For the text-containing cell, return its midpoint in [x, y] coordinate format. 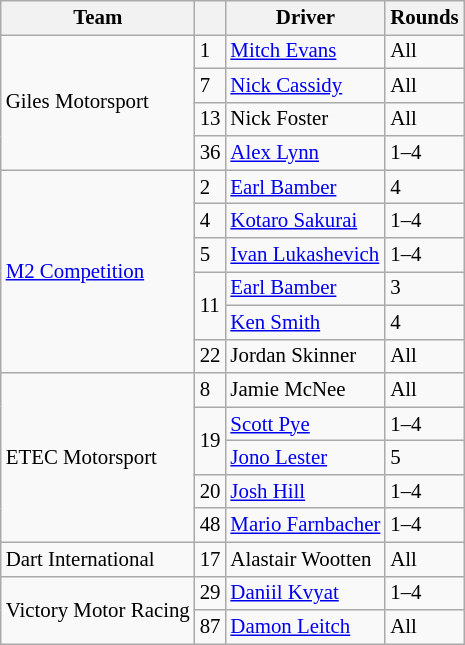
Giles Motorsport [98, 102]
Alastair Wootten [305, 559]
Team [98, 18]
20 [210, 491]
3 [424, 288]
8 [210, 390]
Victory Motor Racing [98, 610]
Daniil Kvyat [305, 593]
Jamie McNee [305, 390]
Alex Lynn [305, 153]
Josh Hill [305, 491]
Nick Foster [305, 119]
Jono Lester [305, 458]
Scott Pye [305, 424]
7 [210, 85]
Ivan Lukashevich [305, 255]
87 [210, 627]
Mario Farnbacher [305, 525]
Kotaro Sakurai [305, 221]
ETEC Motorsport [98, 458]
11 [210, 305]
Damon Leitch [305, 627]
1 [210, 51]
13 [210, 119]
19 [210, 441]
Nick Cassidy [305, 85]
Ken Smith [305, 322]
Rounds [424, 18]
Jordan Skinner [305, 356]
48 [210, 525]
36 [210, 153]
Driver [305, 18]
22 [210, 356]
29 [210, 593]
Dart International [98, 559]
M2 Competition [98, 272]
17 [210, 559]
2 [210, 187]
Mitch Evans [305, 51]
